For the text-containing cell, return its midpoint in (X, Y) coordinate format. 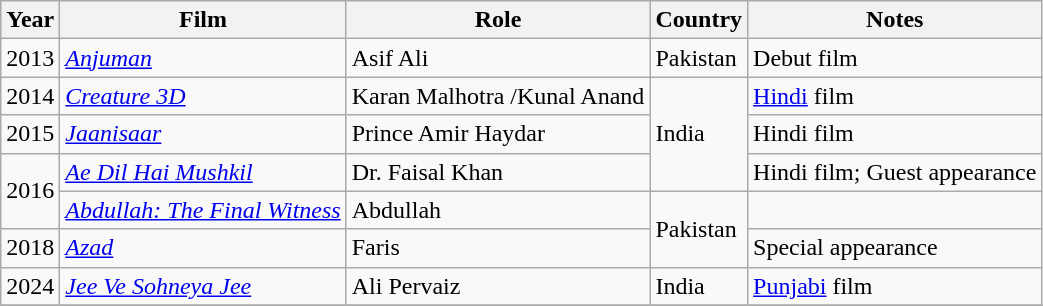
Year (30, 20)
Anjuman (203, 58)
2014 (30, 96)
Faris (498, 248)
Karan Malhotra /Kunal Anand (498, 96)
Ae Dil Hai Mushkil (203, 172)
Role (498, 20)
Creature 3D (203, 96)
Jaanisaar (203, 134)
2016 (30, 191)
Prince Amir Haydar (498, 134)
2013 (30, 58)
Jee Ve Sohneya Jee (203, 286)
Asif Ali (498, 58)
2024 (30, 286)
Special appearance (895, 248)
Film (203, 20)
2015 (30, 134)
Azad (203, 248)
Abdullah (498, 210)
Notes (895, 20)
Debut film (895, 58)
Country (699, 20)
Ali Pervaiz (498, 286)
Hindi film; Guest appearance (895, 172)
Dr. Faisal Khan (498, 172)
2018 (30, 248)
Abdullah: The Final Witness (203, 210)
Punjabi film (895, 286)
